Find where the given text appears and provide that cell's center as (x, y) coordinate. 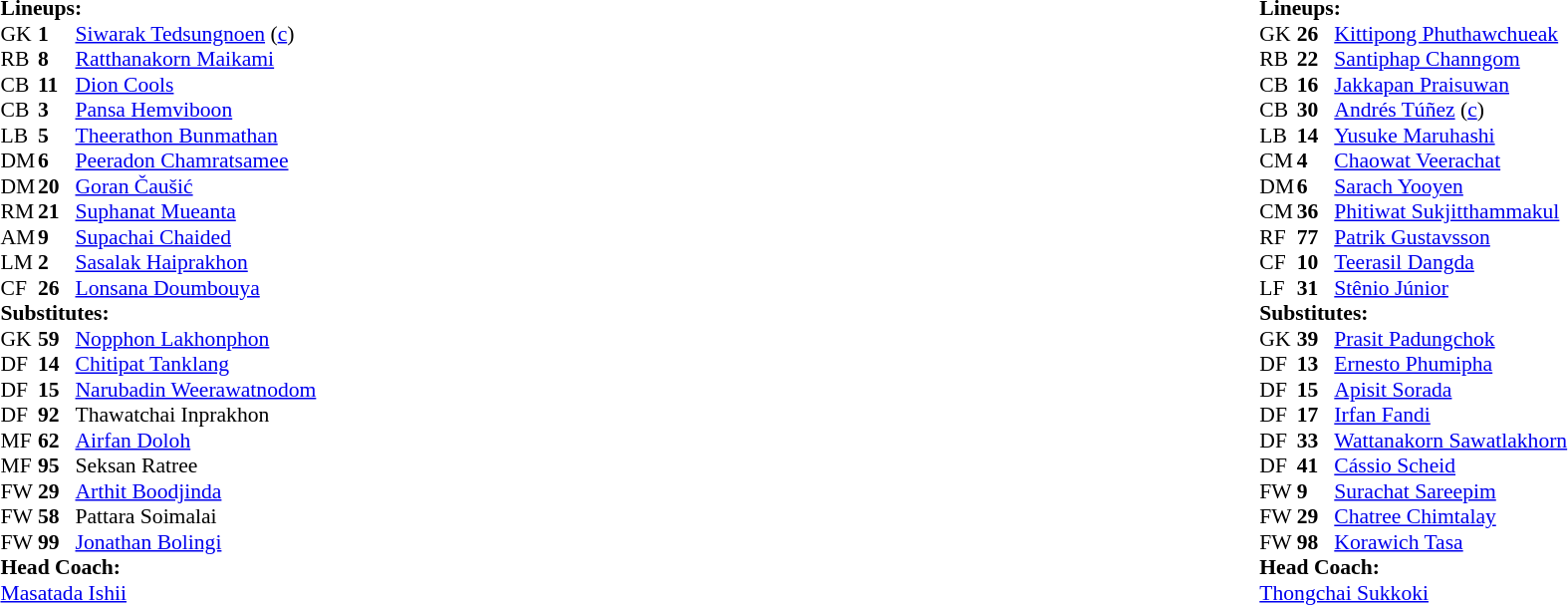
33 (1316, 441)
Jakkapan Praisuwan (1450, 85)
Wattanakorn Sawatlakhorn (1450, 441)
77 (1316, 237)
Airfan Doloh (196, 441)
Sasalak Haiprakhon (196, 262)
Yusuke Maruhashi (1450, 136)
98 (1316, 542)
Surachat Sareepim (1450, 491)
5 (57, 136)
Lonsana Doumbouya (196, 288)
Jonathan Bolingi (196, 542)
58 (57, 517)
1 (57, 34)
11 (57, 85)
Supachai Chaided (196, 237)
16 (1316, 85)
Apisit Sorada (1450, 390)
Cássio Scheid (1450, 465)
Dion Cools (196, 85)
39 (1316, 339)
62 (57, 441)
Theerathon Bunmathan (196, 136)
Sarach Yooyen (1450, 186)
AM (19, 237)
Suphanat Mueanta (196, 212)
22 (1316, 59)
8 (57, 59)
RF (1278, 237)
Seksan Ratree (196, 465)
Kittipong Phuthawchueak (1450, 34)
Chaowat Veerachat (1450, 160)
Thawatchai Inprakhon (196, 416)
Irfan Fandi (1450, 416)
17 (1316, 416)
Peeradon Chamratsamee (196, 160)
59 (57, 339)
13 (1316, 364)
95 (57, 465)
4 (1316, 160)
Goran Čaušić (196, 186)
30 (1316, 111)
21 (57, 212)
10 (1316, 262)
Pattara Soimalai (196, 517)
Patrik Gustavsson (1450, 237)
99 (57, 542)
Chitipat Tanklang (196, 364)
Ernesto Phumipha (1450, 364)
41 (1316, 465)
LM (19, 262)
Siwarak Tedsungnoen (c) (196, 34)
Ratthanakorn Maikami (196, 59)
92 (57, 416)
Arthit Boodjinda (196, 491)
Narubadin Weerawatnodom (196, 390)
RM (19, 212)
31 (1316, 288)
Phitiwat Sukjitthammakul (1450, 212)
36 (1316, 212)
LF (1278, 288)
20 (57, 186)
Chatree Chimtalay (1450, 517)
Pansa Hemviboon (196, 111)
Stênio Júnior (1450, 288)
Teerasil Dangda (1450, 262)
Andrés Túñez (c) (1450, 111)
Nopphon Lakhonphon (196, 339)
Prasit Padungchok (1450, 339)
3 (57, 111)
Korawich Tasa (1450, 542)
2 (57, 262)
Santiphap Channgom (1450, 59)
